From the cell containing the given text, extract its center point as (X, Y) coordinate. 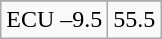
ECU –9.5 (54, 20)
55.5 (134, 20)
